Locate the cell with the specified text and output its [X, Y] center coordinate. 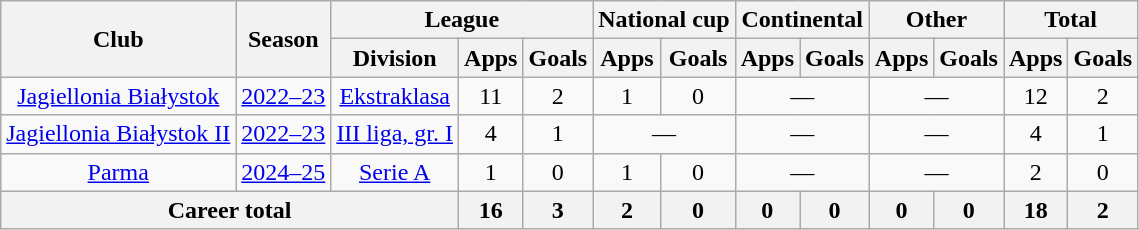
11 [491, 96]
Career total [230, 210]
Jagiellonia Białystok [118, 96]
2024–25 [284, 172]
National cup [664, 20]
18 [1036, 210]
Jagiellonia Białystok II [118, 134]
3 [558, 210]
12 [1036, 96]
Division [395, 58]
Club [118, 39]
16 [491, 210]
Continental [802, 20]
III liga, gr. I [395, 134]
Ekstraklasa [395, 96]
Other [936, 20]
League [462, 20]
Season [284, 39]
Total [1071, 20]
Parma [118, 172]
Serie A [395, 172]
